Determine the [x, y] coordinate at the center of the cell enclosing the given text.  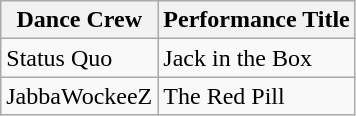
Dance Crew [80, 20]
JabbaWockeeZ [80, 96]
Status Quo [80, 58]
Jack in the Box [256, 58]
Performance Title [256, 20]
The Red Pill [256, 96]
